For the text-containing cell, return its midpoint in (X, Y) coordinate format. 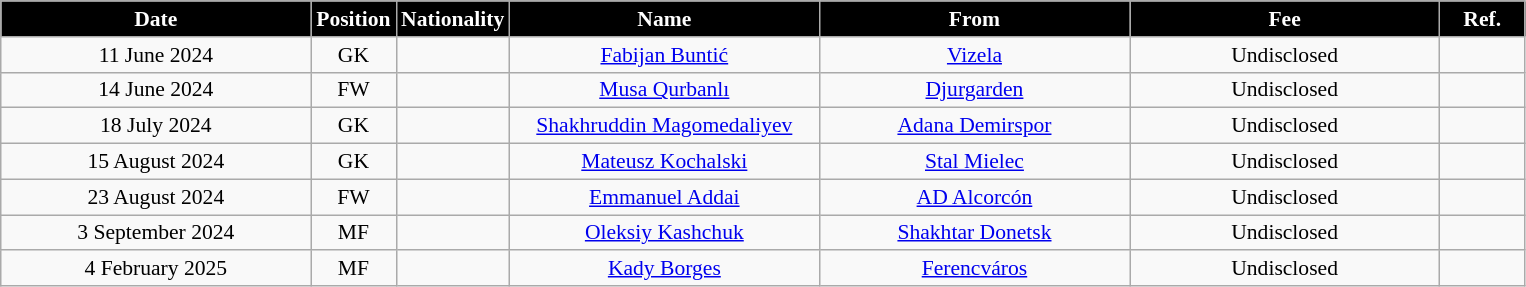
Fee (1285, 19)
AD Alcorcón (974, 197)
18 July 2024 (156, 126)
Ref. (1482, 19)
Vizela (974, 55)
Adana Demirspor (974, 126)
14 June 2024 (156, 90)
Stal Mielec (974, 162)
4 February 2025 (156, 269)
Kady Borges (664, 269)
Position (354, 19)
Ferencváros (974, 269)
15 August 2024 (156, 162)
Shakhtar Donetsk (974, 233)
Name (664, 19)
Nationality (452, 19)
3 September 2024 (156, 233)
Musa Qurbanlı (664, 90)
Mateusz Kochalski (664, 162)
Djurgarden (974, 90)
Shakhruddin Magomedaliyev (664, 126)
Emmanuel Addai (664, 197)
23 August 2024 (156, 197)
From (974, 19)
Fabijan Buntić (664, 55)
Oleksiy Kashchuk (664, 233)
Date (156, 19)
11 June 2024 (156, 55)
